For the text-containing cell, return its midpoint in (x, y) coordinate format. 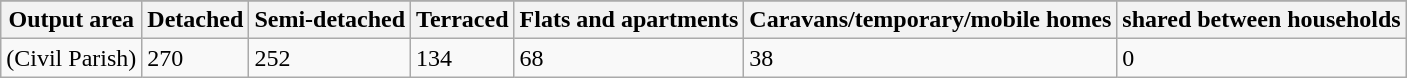
134 (462, 58)
38 (930, 58)
(Civil Parish) (72, 58)
Caravans/temporary/mobile homes (930, 20)
0 (1262, 58)
252 (330, 58)
68 (629, 58)
Terraced (462, 20)
Output area (72, 20)
Semi-detached (330, 20)
shared between households (1262, 20)
270 (196, 58)
Detached (196, 20)
Flats and apartments (629, 20)
